Search for the cell housing the specified text and yield its [X, Y] center coordinate. 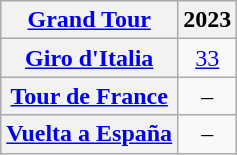
Tour de France [90, 96]
Vuelta a España [90, 134]
2023 [208, 20]
Grand Tour [90, 20]
Giro d'Italia [90, 58]
33 [208, 58]
